Provide the (X, Y) coordinate of the cell's center where the given text is located.  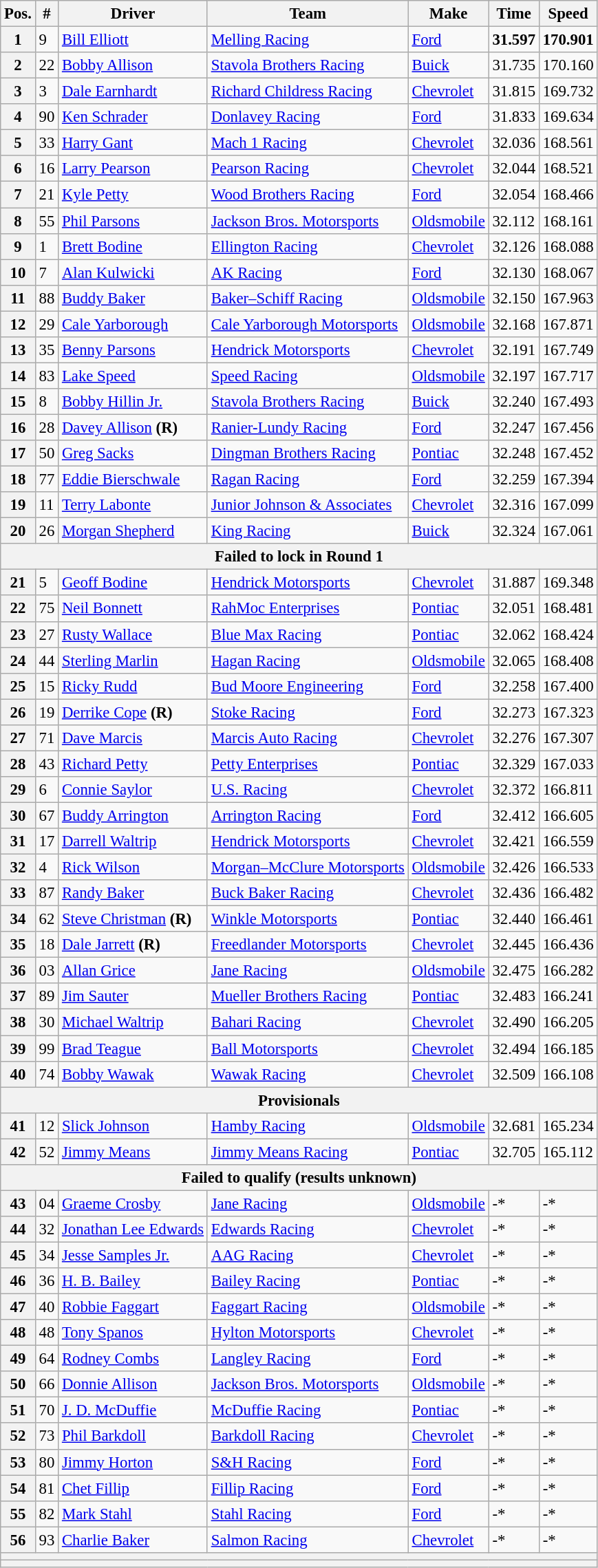
47 (18, 1307)
Charlie Baker (134, 1540)
Melling Racing (308, 40)
U.S. Racing (308, 790)
Baker–Schiff Racing (308, 298)
Ricky Rudd (134, 686)
King Racing (308, 531)
67 (47, 815)
Jimmy Horton (134, 1462)
Derrike Cope (R) (134, 712)
51 (18, 1410)
Speed Racing (308, 376)
39 (18, 1049)
32.681 (513, 1126)
Geoff Bodine (134, 583)
166.436 (568, 945)
32.197 (513, 376)
31.833 (513, 117)
32.065 (513, 661)
Buck Baker Racing (308, 893)
166.108 (568, 1074)
167.033 (568, 764)
Mueller Brothers Racing (308, 997)
32.150 (513, 298)
99 (47, 1049)
80 (47, 1462)
Failed to lock in Round 1 (299, 557)
32.509 (513, 1074)
Graeme Crosby (134, 1203)
# (47, 14)
Hagan Racing (308, 661)
32.062 (513, 634)
Kyle Petty (134, 195)
Robbie Faggart (134, 1307)
64 (47, 1359)
Stoke Racing (308, 712)
Jimmy Means Racing (308, 1152)
Ragan Racing (308, 480)
32.240 (513, 402)
169.348 (568, 583)
31 (18, 841)
Faggart Racing (308, 1307)
Barkdoll Racing (308, 1437)
32.276 (513, 738)
167.400 (568, 686)
Chet Fillip (134, 1488)
Michael Waltrip (134, 1022)
RahMoc Enterprises (308, 609)
32.483 (513, 997)
167.099 (568, 505)
Jonathan Lee Edwards (134, 1229)
32.705 (513, 1152)
167.749 (568, 350)
Edwards Racing (308, 1229)
Richard Petty (134, 764)
32.445 (513, 945)
168.424 (568, 634)
14 (18, 376)
Ranier-Lundy Racing (308, 427)
Terry Labonte (134, 505)
Lake Speed (134, 376)
24 (18, 661)
168.466 (568, 195)
Bobby Hillin Jr. (134, 402)
Benny Parsons (134, 350)
167.307 (568, 738)
41 (18, 1126)
Neil Bonnett (134, 609)
Salmon Racing (308, 1540)
32.273 (513, 712)
Driver (134, 14)
Junior Johnson & Associates (308, 505)
Darrell Waltrip (134, 841)
168.161 (568, 221)
32.054 (513, 195)
32.036 (513, 143)
Blue Max Racing (308, 634)
168.067 (568, 272)
Slick Johnson (134, 1126)
Richard Childress Racing (308, 92)
Brett Bodine (134, 246)
32.130 (513, 272)
Donnie Allison (134, 1384)
165.112 (568, 1152)
McDuffie Racing (308, 1410)
Fillip Racing (308, 1488)
AAG Racing (308, 1255)
2 (18, 65)
Winkle Motorsports (308, 919)
Steve Christman (R) (134, 919)
93 (47, 1540)
32.440 (513, 919)
Cale Yarborough (134, 324)
Ellington Racing (308, 246)
168.521 (568, 169)
31.735 (513, 65)
25 (18, 686)
32.112 (513, 221)
Wood Brothers Racing (308, 195)
166.605 (568, 815)
32.259 (513, 480)
Pearson Racing (308, 169)
Bailey Racing (308, 1281)
Freedlander Motorsports (308, 945)
167.323 (568, 712)
167.963 (568, 298)
Rick Wilson (134, 868)
49 (18, 1359)
Bobby Wawak (134, 1074)
165.234 (568, 1126)
Cale Yarborough Motorsports (308, 324)
32.126 (513, 246)
66 (47, 1384)
31.597 (513, 40)
04 (47, 1203)
166.482 (568, 893)
Phil Barkdoll (134, 1437)
Bud Moore Engineering (308, 686)
Langley Racing (308, 1359)
03 (47, 971)
Buddy Arrington (134, 815)
32.475 (513, 971)
168.561 (568, 143)
73 (47, 1437)
Pos. (18, 14)
Eddie Bierschwale (134, 480)
168.088 (568, 246)
166.282 (568, 971)
Arrington Racing (308, 815)
Make (449, 14)
77 (47, 480)
Provisionals (299, 1100)
37 (18, 997)
46 (18, 1281)
Rodney Combs (134, 1359)
167.871 (568, 324)
Bobby Allison (134, 65)
Time (513, 14)
Ball Motorsports (308, 1049)
23 (18, 634)
Speed (568, 14)
20 (18, 531)
166.185 (568, 1049)
88 (47, 298)
Donlavey Racing (308, 117)
166.533 (568, 868)
166.205 (568, 1022)
32.372 (513, 790)
Petty Enterprises (308, 764)
32.051 (513, 609)
167.061 (568, 531)
32.412 (513, 815)
Brad Teague (134, 1049)
82 (47, 1514)
87 (47, 893)
166.461 (568, 919)
32.168 (513, 324)
75 (47, 609)
Alan Kulwicki (134, 272)
13 (18, 350)
Hamby Racing (308, 1126)
81 (47, 1488)
Rusty Wallace (134, 634)
71 (47, 738)
Bahari Racing (308, 1022)
168.408 (568, 661)
Morgan Shepherd (134, 531)
167.493 (568, 402)
32.421 (513, 841)
32.426 (513, 868)
38 (18, 1022)
32.247 (513, 427)
Larry Pearson (134, 169)
70 (47, 1410)
Mach 1 Racing (308, 143)
32.044 (513, 169)
Connie Saylor (134, 790)
31.815 (513, 92)
Jim Sauter (134, 997)
167.452 (568, 453)
Mark Stahl (134, 1514)
90 (47, 117)
32.316 (513, 505)
Bill Elliott (134, 40)
Wawak Racing (308, 1074)
32.191 (513, 350)
Phil Parsons (134, 221)
Davey Allison (R) (134, 427)
166.559 (568, 841)
168.481 (568, 609)
Dingman Brothers Racing (308, 453)
167.717 (568, 376)
31.887 (513, 583)
32.248 (513, 453)
169.634 (568, 117)
Jimmy Means (134, 1152)
53 (18, 1462)
Dale Earnhardt (134, 92)
32.494 (513, 1049)
10 (18, 272)
Allan Grice (134, 971)
166.241 (568, 997)
167.456 (568, 427)
Greg Sacks (134, 453)
Hylton Motorsports (308, 1333)
45 (18, 1255)
Team (308, 14)
Dave Marcis (134, 738)
170.901 (568, 40)
AK Racing (308, 272)
32.436 (513, 893)
32.329 (513, 764)
J. D. McDuffie (134, 1410)
32.258 (513, 686)
Buddy Baker (134, 298)
32.324 (513, 531)
Dale Jarrett (R) (134, 945)
Stahl Racing (308, 1514)
56 (18, 1540)
74 (47, 1074)
167.394 (568, 480)
Failed to qualify (results unknown) (299, 1178)
Marcis Auto Racing (308, 738)
Jesse Samples Jr. (134, 1255)
S&H Racing (308, 1462)
89 (47, 997)
Randy Baker (134, 893)
Tony Spanos (134, 1333)
170.160 (568, 65)
62 (47, 919)
83 (47, 376)
Morgan–McClure Motorsports (308, 868)
Sterling Marlin (134, 661)
32.490 (513, 1022)
169.732 (568, 92)
42 (18, 1152)
H. B. Bailey (134, 1281)
54 (18, 1488)
Harry Gant (134, 143)
166.811 (568, 790)
Ken Schrader (134, 117)
